Return the (X, Y) coordinate for the center point of the cell that contains the specified text.  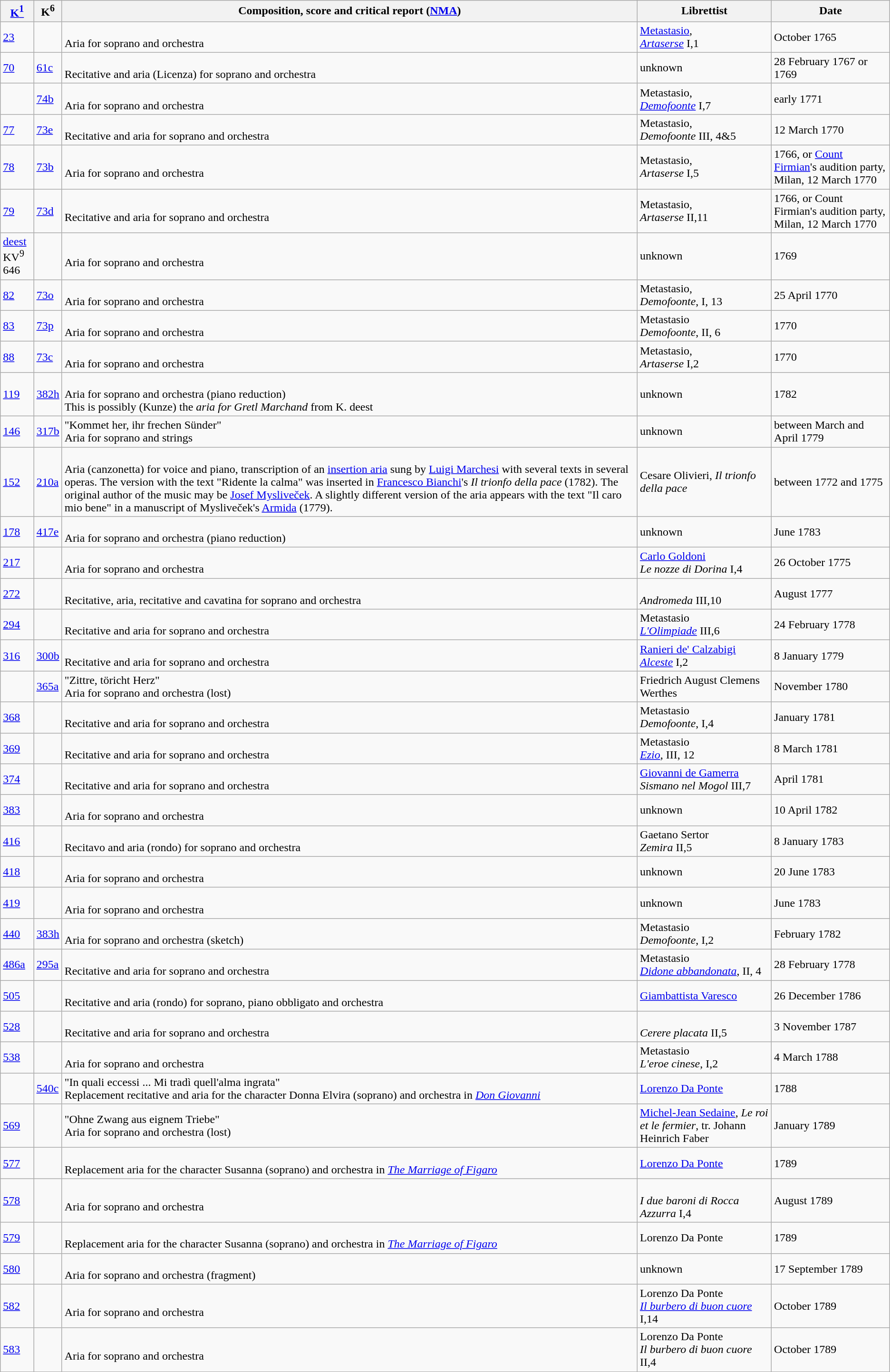
Metastasio,Demofoonte III, 4&5 (705, 129)
MetastasioDidone abbandonata, II, 4 (705, 965)
417e (48, 532)
August 1789 (831, 1200)
17 September 1789 (831, 1269)
Carlo GoldoniLe nozze di Dorina I,4 (705, 563)
Metastasio,Artaserse I,2 (705, 356)
deestKV9 646 (17, 257)
K6 (48, 11)
between March and April 1779 (831, 432)
Metastasio,Artaserse I,1 (705, 37)
Ranieri de' CalzabigiAlceste I,2 (705, 656)
73c (48, 356)
505 (17, 996)
"Zittre, töricht Herz"Aria for soprano and orchestra (lost) (349, 686)
317b (48, 432)
61c (48, 67)
K1 (17, 11)
April 1781 (831, 779)
Recitative and aria (Licenza) for soprano and orchestra (349, 67)
73e (48, 129)
"Ohne Zwang aus eignem Triebe"Aria for soprano and orchestra (lost) (349, 1126)
294 (17, 624)
178 (17, 532)
25 April 1770 (831, 295)
528 (17, 1027)
Metastasio,Demofoonte, I, 13 (705, 295)
October 1765 (831, 37)
419 (17, 903)
November 1780 (831, 686)
440 (17, 933)
MetastasioL'Olimpiade III,6 (705, 624)
579 (17, 1238)
540c (48, 1088)
8 March 1781 (831, 748)
316 (17, 656)
MetastasioDemofoonte, I,2 (705, 933)
January 1789 (831, 1126)
January 1781 (831, 718)
Date (831, 11)
12 March 1770 (831, 129)
580 (17, 1269)
Giovanni de GamerraSismano nel Mogol III,7 (705, 779)
70 (17, 67)
Michel-Jean Sedaine, Le roi et le fermier, tr. Johann Heinrich Faber (705, 1126)
Librettist (705, 11)
8 January 1779 (831, 656)
382h (48, 394)
Friedrich August Clemens Werthes (705, 686)
Metastasio,Demofoonte I,7 (705, 99)
between 1772 and 1775 (831, 482)
538 (17, 1058)
272 (17, 594)
Gaetano SertorZemira II,5 (705, 841)
119 (17, 394)
26 October 1775 (831, 563)
295a (48, 965)
August 1777 (831, 594)
24 February 1778 (831, 624)
146 (17, 432)
Aria for soprano and orchestra (piano reduction) (349, 532)
582 (17, 1306)
Recitavo and aria (rondo) for soprano and orchestra (349, 841)
MetastasioDemofoonte, I,4 (705, 718)
1769 (831, 257)
28 February 1767 or 1769 (831, 67)
28 February 1778 (831, 965)
569 (17, 1126)
20 June 1783 (831, 872)
365a (48, 686)
1788 (831, 1088)
Recitative and aria (rondo) for soprano, piano obbligato and orchestra (349, 996)
Aria for soprano and orchestra (piano reduction)This is possibly (Kunze) the aria for Gretl Marchand from K. deest (349, 394)
73o (48, 295)
78 (17, 167)
73b (48, 167)
23 (17, 37)
74b (48, 99)
577 (17, 1163)
MetastasioDemofoonte, II, 6 (705, 326)
210a (48, 482)
Lorenzo Da PonteIl burbero di buon cuore I,14 (705, 1306)
Cesare Olivieri, Il trionfo della pace (705, 482)
Andromeda III,10 (705, 594)
368 (17, 718)
416 (17, 841)
486a (17, 965)
Metastasio,Artaserse II,11 (705, 211)
374 (17, 779)
82 (17, 295)
10 April 1782 (831, 810)
152 (17, 482)
26 December 1786 (831, 996)
early 1771 (831, 99)
583 (17, 1350)
1782 (831, 394)
Cerere placata II,5 (705, 1027)
February 1782 (831, 933)
Lorenzo Da PonteIl burbero di buon cuore II,4 (705, 1350)
300b (48, 656)
73p (48, 326)
77 (17, 129)
4 March 1788 (831, 1058)
MetastasioL'eroe cinese, I,2 (705, 1058)
369 (17, 748)
3 November 1787 (831, 1027)
83 (17, 326)
Aria for soprano and orchestra (sketch) (349, 933)
383h (48, 933)
I due baroni di Rocca Azzurra I,4 (705, 1200)
Aria for soprano and orchestra (fragment) (349, 1269)
217 (17, 563)
418 (17, 872)
Recitative, aria, recitative and cavatina for soprano and orchestra (349, 594)
383 (17, 810)
73d (48, 211)
Composition, score and critical report (NMA) (349, 11)
578 (17, 1200)
88 (17, 356)
Metastasio,Artaserse I,5 (705, 167)
"Kommet her, ihr frechen Sünder"Aria for soprano and strings (349, 432)
79 (17, 211)
MetastasioEzio, III, 12 (705, 748)
8 January 1783 (831, 841)
Giambattista Varesco (705, 996)
